Find where the given text appears and provide that cell's center as [x, y] coordinate. 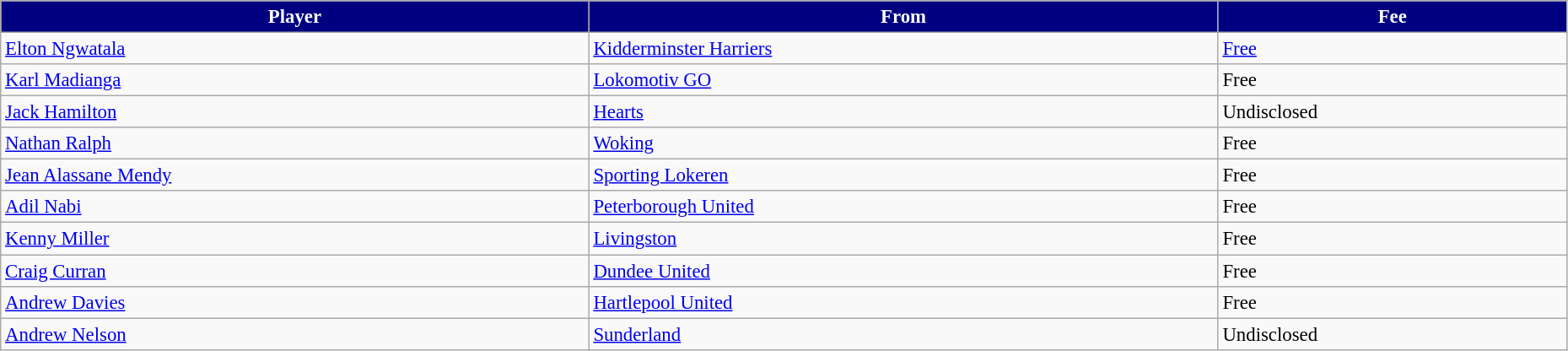
Andrew Nelson [295, 334]
Kidderminster Harriers [903, 49]
Peterborough United [903, 207]
Adil Nabi [295, 207]
Jean Alassane Mendy [295, 175]
Player [295, 17]
Fee [1392, 17]
Craig Curran [295, 271]
Andrew Davies [295, 302]
From [903, 17]
Sunderland [903, 334]
Sporting Lokeren [903, 175]
Woking [903, 143]
Dundee United [903, 271]
Elton Ngwatala [295, 49]
Livingston [903, 239]
Lokomotiv GO [903, 80]
Hearts [903, 112]
Kenny Miller [295, 239]
Jack Hamilton [295, 112]
Karl Madianga [295, 80]
Hartlepool United [903, 302]
Nathan Ralph [295, 143]
